Detect which cell encompasses the target text, then output its [x, y] center coordinate. 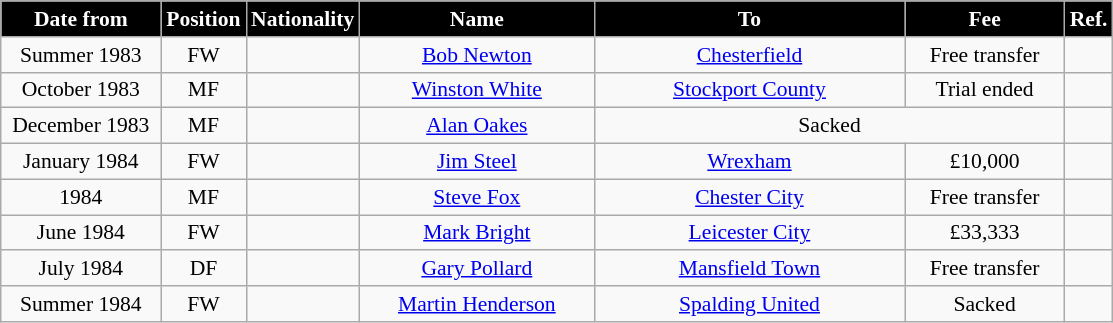
Nationality [302, 19]
Mansfield Town [749, 269]
Trial ended [985, 90]
Chester City [749, 197]
Martin Henderson [476, 304]
June 1984 [81, 233]
1984 [81, 197]
Spalding United [749, 304]
Chesterfield [749, 55]
£33,333 [985, 233]
Gary Pollard [476, 269]
December 1983 [81, 126]
Winston White [476, 90]
Summer 1983 [81, 55]
Summer 1984 [81, 304]
Leicester City [749, 233]
Fee [985, 19]
Steve Fox [476, 197]
Alan Oakes [476, 126]
DF [204, 269]
October 1983 [81, 90]
To [749, 19]
Name [476, 19]
Mark Bright [476, 233]
£10,000 [985, 162]
January 1984 [81, 162]
Wrexham [749, 162]
Date from [81, 19]
Jim Steel [476, 162]
Position [204, 19]
Ref. [1089, 19]
Bob Newton [476, 55]
July 1984 [81, 269]
Stockport County [749, 90]
